Extract the (X, Y) coordinate from the center of the cell holding the provided text.  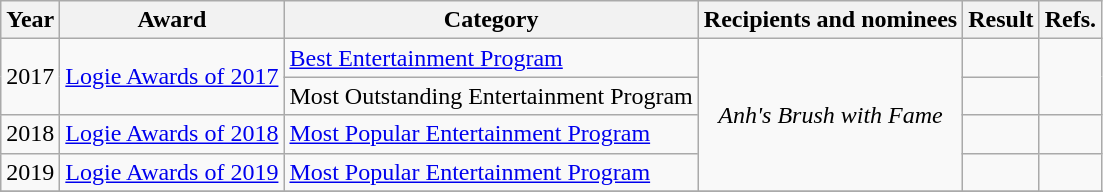
2018 (30, 134)
Best Entertainment Program (491, 58)
Logie Awards of 2017 (172, 77)
2019 (30, 172)
Logie Awards of 2019 (172, 172)
Recipients and nominees (830, 20)
Anh's Brush with Fame (830, 115)
Logie Awards of 2018 (172, 134)
Most Outstanding Entertainment Program (491, 96)
Refs. (1070, 20)
Award (172, 20)
2017 (30, 77)
Year (30, 20)
Category (491, 20)
Result (1001, 20)
